Pinpoint the cell where the given text exists, returning its (x, y) midpoint coordinate. 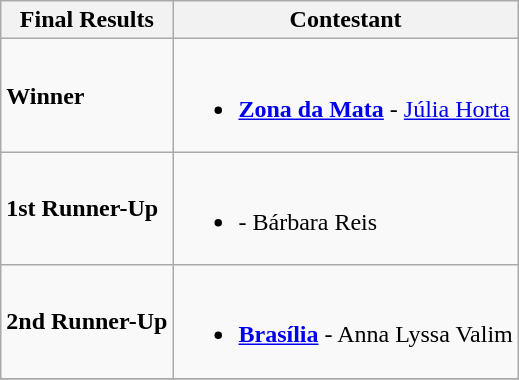
Final Results (87, 20)
Contestant (346, 20)
Brasília - Anna Lyssa Valim (346, 322)
1st Runner-Up (87, 208)
Winner (87, 96)
2nd Runner-Up (87, 322)
Zona da Mata - Júlia Horta (346, 96)
- Bárbara Reis (346, 208)
